For the text-containing cell, return its midpoint in (X, Y) coordinate format. 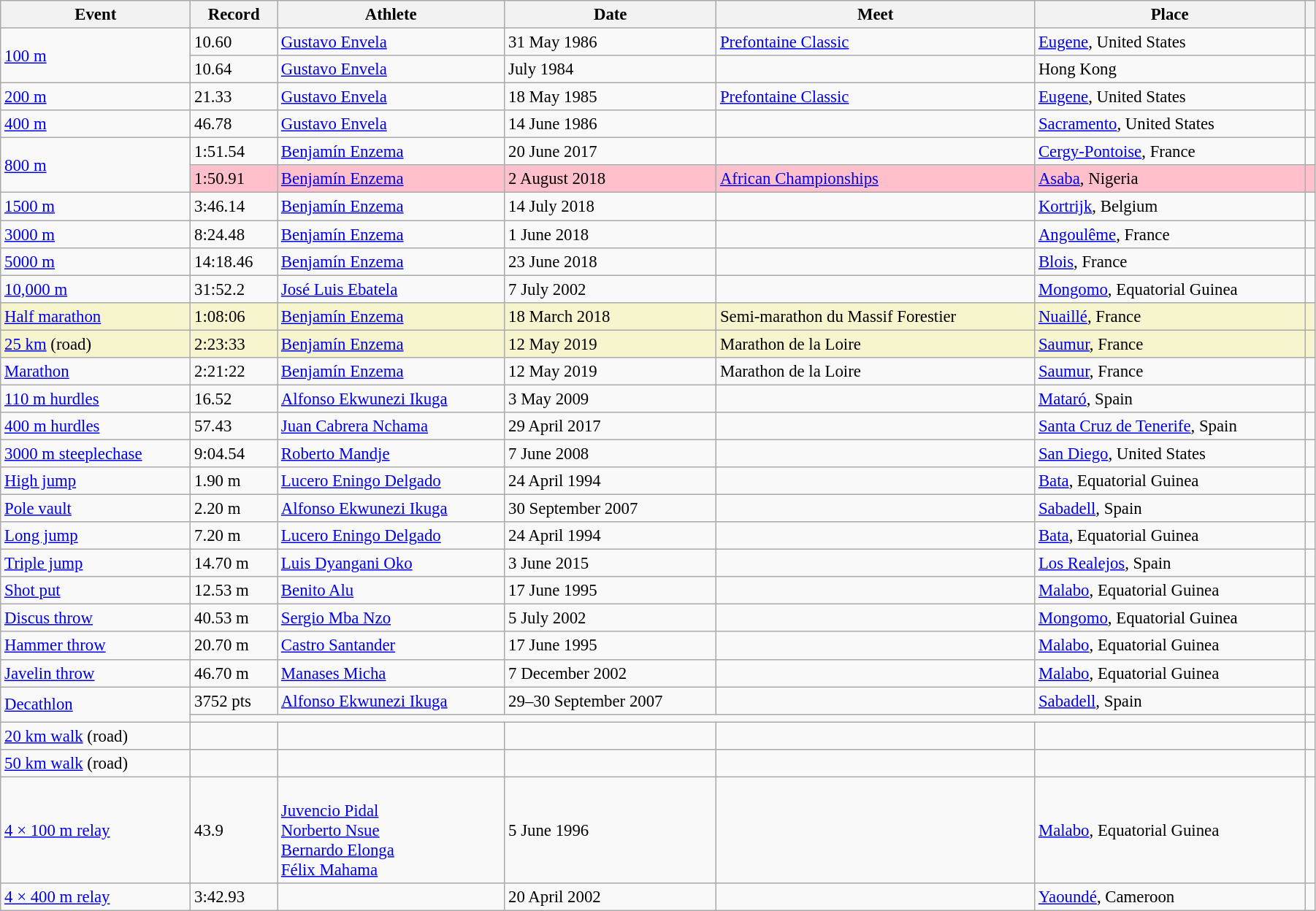
José Luis Ebatela (391, 289)
Meet (876, 15)
31 May 1986 (611, 42)
46.70 m (234, 673)
1:08:06 (234, 316)
Asaba, Nigeria (1170, 179)
Marathon (96, 372)
7.20 m (234, 536)
Pole vault (96, 509)
400 m hurdles (96, 426)
Discus throw (96, 618)
5 July 2002 (611, 618)
1:51.54 (234, 152)
Kortrijk, Belgium (1170, 207)
7 July 2002 (611, 289)
Benito Alu (391, 591)
14 July 2018 (611, 207)
Date (611, 15)
400 m (96, 124)
African Championships (876, 179)
2.20 m (234, 509)
Hong Kong (1170, 69)
Mataró, Spain (1170, 399)
18 March 2018 (611, 316)
30 September 2007 (611, 509)
Shot put (96, 591)
Los Realejos, Spain (1170, 564)
3 May 2009 (611, 399)
2 August 2018 (611, 179)
20 April 2002 (611, 897)
50 km walk (road) (96, 764)
46.78 (234, 124)
Manases Micha (391, 673)
Half marathon (96, 316)
8:24.48 (234, 234)
Triple jump (96, 564)
5 June 1996 (611, 830)
Record (234, 15)
2:23:33 (234, 344)
4 × 400 m relay (96, 897)
14.70 m (234, 564)
29–30 September 2007 (611, 701)
29 April 2017 (611, 426)
Luis Dyangani Oko (391, 564)
10.60 (234, 42)
25 km (road) (96, 344)
1500 m (96, 207)
3 June 2015 (611, 564)
Nuaillé, France (1170, 316)
200 m (96, 97)
San Diego, United States (1170, 453)
Sacramento, United States (1170, 124)
23 June 2018 (611, 261)
1.90 m (234, 481)
16.52 (234, 399)
3:46.14 (234, 207)
Yaoundé, Cameroon (1170, 897)
Hammer throw (96, 646)
20 km walk (road) (96, 736)
Sergio Mba Nzo (391, 618)
1 June 2018 (611, 234)
110 m hurdles (96, 399)
10.64 (234, 69)
5000 m (96, 261)
Roberto Mandje (391, 453)
14:18.46 (234, 261)
3000 m steeplechase (96, 453)
Semi-marathon du Massif Forestier (876, 316)
High jump (96, 481)
Athlete (391, 15)
14 June 1986 (611, 124)
57.43 (234, 426)
9:04.54 (234, 453)
Castro Santander (391, 646)
Santa Cruz de Tenerife, Spain (1170, 426)
Blois, France (1170, 261)
Place (1170, 15)
21.33 (234, 97)
Decathlon (96, 704)
1:50.91 (234, 179)
7 June 2008 (611, 453)
Juvencio PidalNorberto NsueBernardo ElongaFélix Mahama (391, 830)
10,000 m (96, 289)
20 June 2017 (611, 152)
43.9 (234, 830)
4 × 100 m relay (96, 830)
Angoulême, France (1170, 234)
Cergy-Pontoise, France (1170, 152)
7 December 2002 (611, 673)
18 May 1985 (611, 97)
Long jump (96, 536)
3000 m (96, 234)
3752 pts (234, 701)
800 m (96, 165)
40.53 m (234, 618)
2:21:22 (234, 372)
3:42.93 (234, 897)
12.53 m (234, 591)
Juan Cabrera Nchama (391, 426)
Javelin throw (96, 673)
Event (96, 15)
100 m (96, 55)
July 1984 (611, 69)
20.70 m (234, 646)
31:52.2 (234, 289)
